Determine the (X, Y) coordinate at the center of the cell enclosing the given text.  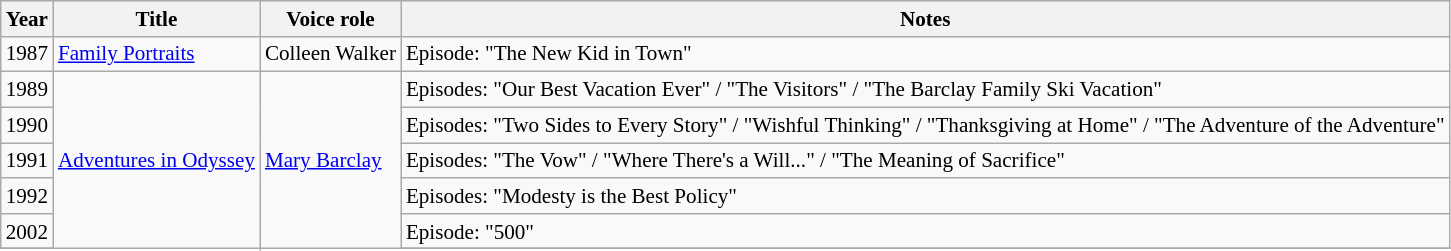
Episodes: "Our Best Vacation Ever" / "The Visitors" / "The Barclay Family Ski Vacation" (926, 90)
Mary Barclay (330, 160)
Episodes: "Modesty is the Best Policy" (926, 196)
1992 (27, 196)
Episode: "500" (926, 230)
Episodes: "Two Sides to Every Story" / "Wishful Thinking" / "Thanksgiving at Home" / "The Adventure of the Adventure" (926, 124)
1989 (27, 90)
1990 (27, 124)
Colleen Walker (330, 54)
1987 (27, 54)
1991 (27, 160)
Title (156, 18)
Adventures in Odyssey (156, 160)
Year (27, 18)
Episode: "The New Kid in Town" (926, 54)
Family Portraits (156, 54)
2002 (27, 230)
Voice role (330, 18)
Notes (926, 18)
Episodes: "The Vow" / "Where There's a Will..." / "The Meaning of Sacrifice" (926, 160)
